Provide the [x, y] coordinate of the cell's center where the given text is located.  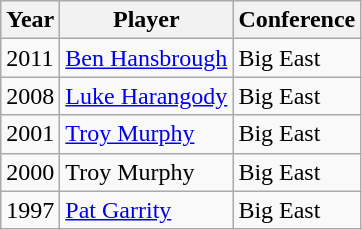
2008 [30, 96]
Pat Garrity [146, 210]
2001 [30, 134]
1997 [30, 210]
2000 [30, 172]
Year [30, 20]
2011 [30, 58]
Player [146, 20]
Conference [297, 20]
Luke Harangody [146, 96]
Ben Hansbrough [146, 58]
